Provide the (x, y) coordinate of the cell's center where the given text is located.  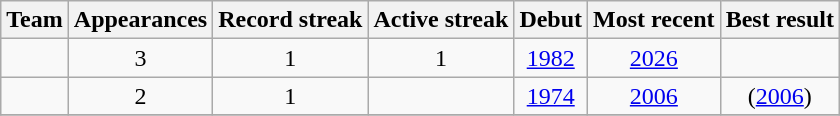
Team (35, 20)
(2006) (780, 96)
Debut (551, 20)
Best result (780, 20)
3 (140, 58)
Active streak (441, 20)
Most recent (654, 20)
2026 (654, 58)
2006 (654, 96)
1982 (551, 58)
2 (140, 96)
Appearances (140, 20)
Record streak (290, 20)
1974 (551, 96)
